Locate the cell with the specified text and output its [X, Y] center coordinate. 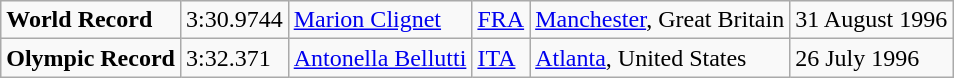
Atlanta, United States [660, 58]
ITA [501, 58]
FRA [501, 20]
Antonella Bellutti [380, 58]
26 July 1996 [872, 58]
Manchester, Great Britain [660, 20]
3:32.371 [234, 58]
Olympic Record [91, 58]
31 August 1996 [872, 20]
3:30.9744 [234, 20]
World Record [91, 20]
Marion Clignet [380, 20]
